Determine the [X, Y] coordinate at the center of the cell enclosing the given text.  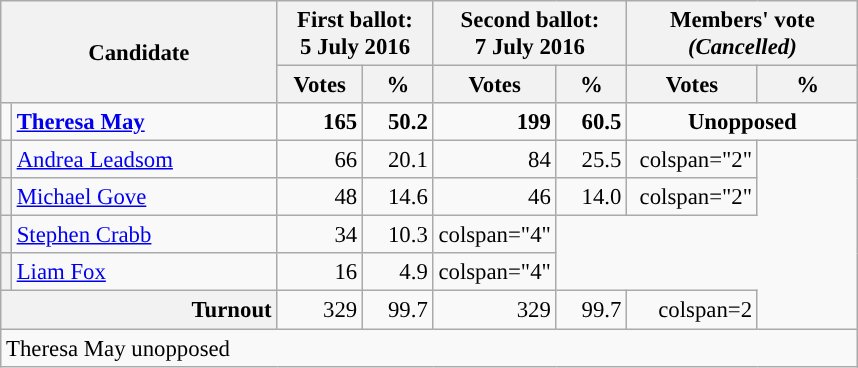
34 [320, 235]
First ballot:5 July 2016 [355, 34]
Candidate [139, 52]
Andrea Leadsom [144, 160]
Theresa May unopposed [430, 348]
14.0 [592, 197]
14.6 [398, 197]
48 [320, 197]
165 [320, 122]
84 [494, 160]
Turnout [139, 310]
10.3 [398, 235]
Michael Gove [144, 197]
Liam Fox [144, 273]
25.5 [592, 160]
Unopposed [742, 122]
Members' vote(Cancelled) [742, 34]
60.5 [592, 122]
16 [320, 273]
66 [320, 160]
50.2 [398, 122]
colspan=2 [692, 310]
199 [494, 122]
46 [494, 197]
Theresa May [144, 122]
Second ballot:7 July 2016 [530, 34]
Stephen Crabb [144, 235]
20.1 [398, 160]
4.9 [398, 273]
